For the text-containing cell, return its midpoint in (x, y) coordinate format. 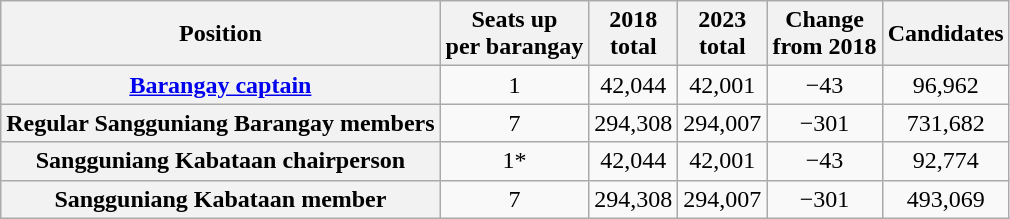
96,962 (946, 85)
Regular Sangguniang Barangay members (220, 123)
Sangguniang Kabataan member (220, 199)
Changefrom 2018 (824, 34)
Candidates (946, 34)
493,069 (946, 199)
Seats upper barangay (514, 34)
2018total (634, 34)
Sangguniang Kabataan chairperson (220, 161)
2023total (722, 34)
Position (220, 34)
1* (514, 161)
92,774 (946, 161)
731,682 (946, 123)
1 (514, 85)
Barangay captain (220, 85)
